Identify which cell holds the provided text, then report its (X, Y) central coordinate. 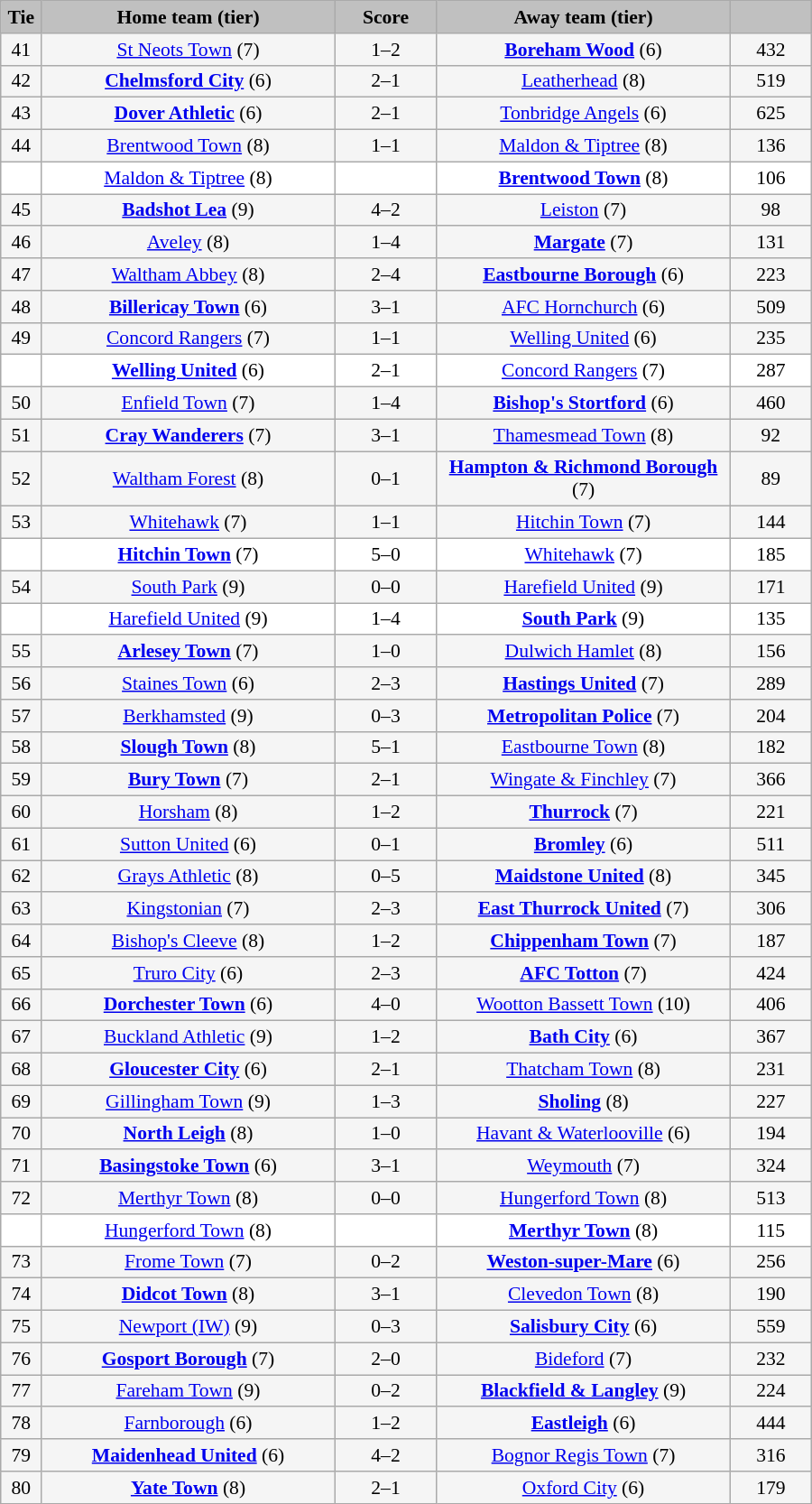
Didcot Town (8) (189, 1295)
Thurrock (7) (584, 812)
60 (22, 812)
182 (770, 747)
Leiston (7) (584, 210)
53 (22, 523)
61 (22, 844)
62 (22, 877)
Buckland Athletic (9) (189, 1037)
223 (770, 274)
Bury Town (7) (189, 780)
Truro City (6) (189, 973)
42 (22, 81)
Thatcham Town (8) (584, 1070)
Wootton Bassett Town (10) (584, 1005)
65 (22, 973)
316 (770, 1455)
72 (22, 1198)
Maidenhead United (6) (189, 1455)
49 (22, 339)
Yate Town (8) (189, 1488)
406 (770, 1005)
2–4 (385, 274)
Slough Town (8) (189, 747)
East Thurrock United (7) (584, 909)
47 (22, 274)
Home team (tier) (189, 17)
Basingstoke Town (6) (189, 1166)
232 (770, 1359)
92 (770, 435)
Waltham Forest (8) (189, 478)
78 (22, 1424)
AFC Totton (7) (584, 973)
69 (22, 1101)
59 (22, 780)
North Leigh (8) (189, 1134)
Sutton United (6) (189, 844)
Bishop's Stortford (6) (584, 404)
Away team (tier) (584, 17)
58 (22, 747)
52 (22, 478)
Bideford (7) (584, 1359)
424 (770, 973)
Chippenham Town (7) (584, 941)
80 (22, 1488)
444 (770, 1424)
Eastbourne Town (8) (584, 747)
Fareham Town (9) (189, 1391)
Tie (22, 17)
45 (22, 210)
513 (770, 1198)
Sholing (8) (584, 1101)
Cray Wanderers (7) (189, 435)
Weston-super-Mare (6) (584, 1262)
Maidstone United (8) (584, 877)
Thamesmead Town (8) (584, 435)
Gillingham Town (9) (189, 1101)
1–3 (385, 1101)
345 (770, 877)
136 (770, 146)
Berkhamsted (9) (189, 716)
43 (22, 114)
156 (770, 652)
Farnborough (6) (189, 1424)
Wingate & Finchley (7) (584, 780)
106 (770, 178)
Eastbourne Borough (6) (584, 274)
519 (770, 81)
48 (22, 307)
Bishop's Cleeve (8) (189, 941)
306 (770, 909)
41 (22, 50)
Eastleigh (6) (584, 1424)
Hastings United (7) (584, 683)
190 (770, 1295)
324 (770, 1166)
66 (22, 1005)
Metropolitan Police (7) (584, 716)
67 (22, 1037)
Weymouth (7) (584, 1166)
Boreham Wood (6) (584, 50)
57 (22, 716)
Enfield Town (7) (189, 404)
Dover Athletic (6) (189, 114)
511 (770, 844)
171 (770, 587)
74 (22, 1295)
Havant & Waterlooville (6) (584, 1134)
Bath City (6) (584, 1037)
98 (770, 210)
231 (770, 1070)
625 (770, 114)
56 (22, 683)
Bognor Regis Town (7) (584, 1455)
Clevedon Town (8) (584, 1295)
235 (770, 339)
460 (770, 404)
Badshot Lea (9) (189, 210)
Gosport Borough (7) (189, 1359)
256 (770, 1262)
2–0 (385, 1359)
5–0 (385, 555)
366 (770, 780)
Waltham Abbey (8) (189, 274)
Chelmsford City (6) (189, 81)
Gloucester City (6) (189, 1070)
115 (770, 1230)
54 (22, 587)
55 (22, 652)
63 (22, 909)
44 (22, 146)
179 (770, 1488)
Horsham (8) (189, 812)
4–0 (385, 1005)
Tonbridge Angels (6) (584, 114)
221 (770, 812)
135 (770, 619)
Blackfield & Langley (9) (584, 1391)
Frome Town (7) (189, 1262)
50 (22, 404)
227 (770, 1101)
46 (22, 243)
Dorchester Town (6) (189, 1005)
70 (22, 1134)
Salisbury City (6) (584, 1327)
224 (770, 1391)
Billericay Town (6) (189, 307)
287 (770, 371)
Aveley (8) (189, 243)
367 (770, 1037)
Dulwich Hamlet (8) (584, 652)
185 (770, 555)
Staines Town (6) (189, 683)
Hampton & Richmond Borough (7) (584, 478)
131 (770, 243)
144 (770, 523)
Kingstonian (7) (189, 909)
Margate (7) (584, 243)
89 (770, 478)
289 (770, 683)
509 (770, 307)
187 (770, 941)
432 (770, 50)
0–5 (385, 877)
Oxford City (6) (584, 1488)
68 (22, 1070)
79 (22, 1455)
204 (770, 716)
73 (22, 1262)
51 (22, 435)
76 (22, 1359)
Leatherhead (8) (584, 81)
64 (22, 941)
Arlesey Town (7) (189, 652)
77 (22, 1391)
71 (22, 1166)
75 (22, 1327)
194 (770, 1134)
Grays Athletic (8) (189, 877)
AFC Hornchurch (6) (584, 307)
559 (770, 1327)
St Neots Town (7) (189, 50)
Score (385, 17)
Bromley (6) (584, 844)
5–1 (385, 747)
Newport (IW) (9) (189, 1327)
